From the cell containing the given text, extract its center point as (x, y) coordinate. 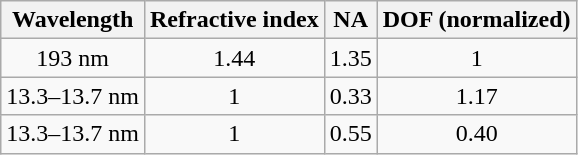
0.40 (476, 134)
DOF (normalized) (476, 20)
1.35 (350, 58)
NA (350, 20)
0.55 (350, 134)
193 nm (73, 58)
0.33 (350, 96)
1.17 (476, 96)
1.44 (234, 58)
Refractive index (234, 20)
Wavelength (73, 20)
